Extract the (x, y) coordinate from the center of the cell holding the provided text.  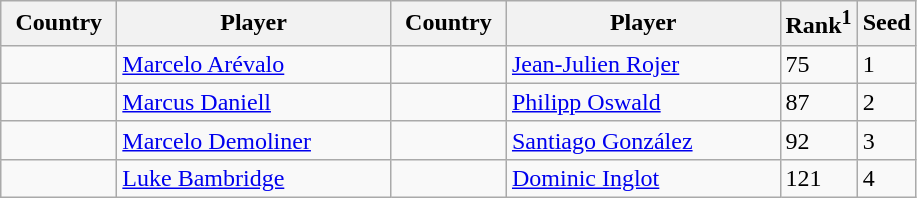
Rank1 (818, 24)
Seed (886, 24)
121 (818, 178)
Marcelo Arévalo (254, 64)
75 (818, 64)
Dominic Inglot (643, 178)
Santiago González (643, 140)
Marcelo Demoliner (254, 140)
92 (818, 140)
Jean-Julien Rojer (643, 64)
1 (886, 64)
3 (886, 140)
Philipp Oswald (643, 102)
Luke Bambridge (254, 178)
2 (886, 102)
Marcus Daniell (254, 102)
87 (818, 102)
4 (886, 178)
